Search for the cell housing the specified text and yield its [x, y] center coordinate. 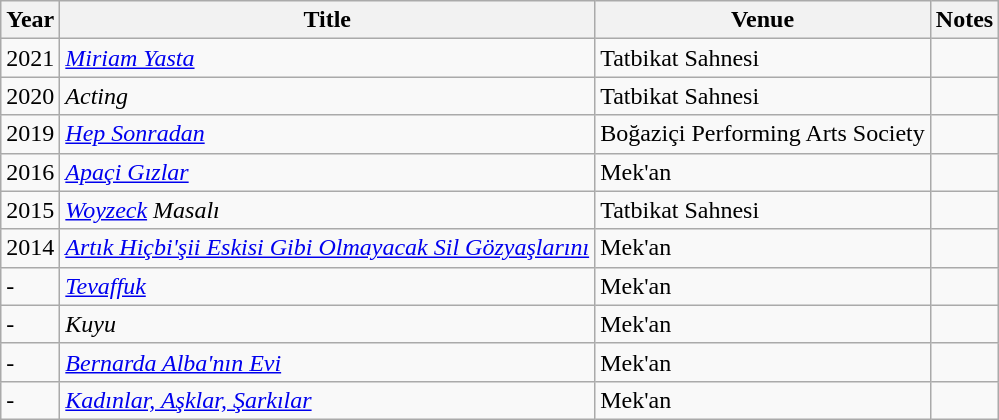
Year [30, 20]
Kuyu [328, 324]
Notes [964, 20]
2019 [30, 134]
Tevaffuk [328, 286]
Artık Hiçbi'şii Eskisi Gibi Olmayacak Sil Gözyaşlarını [328, 248]
2021 [30, 58]
Hep Sonradan [328, 134]
2016 [30, 172]
Kadınlar, Aşklar, Şarkılar [328, 400]
Acting [328, 96]
Bernarda Alba'nın Evi [328, 362]
Venue [763, 20]
2015 [30, 210]
Apaçi Gızlar [328, 172]
Title [328, 20]
Miriam Yasta [328, 58]
Boğaziçi Performing Arts Society [763, 134]
2020 [30, 96]
Woyzeck Masalı [328, 210]
2014 [30, 248]
